Scan for the cell matching the given text and deliver its (X, Y) coordinate at center. 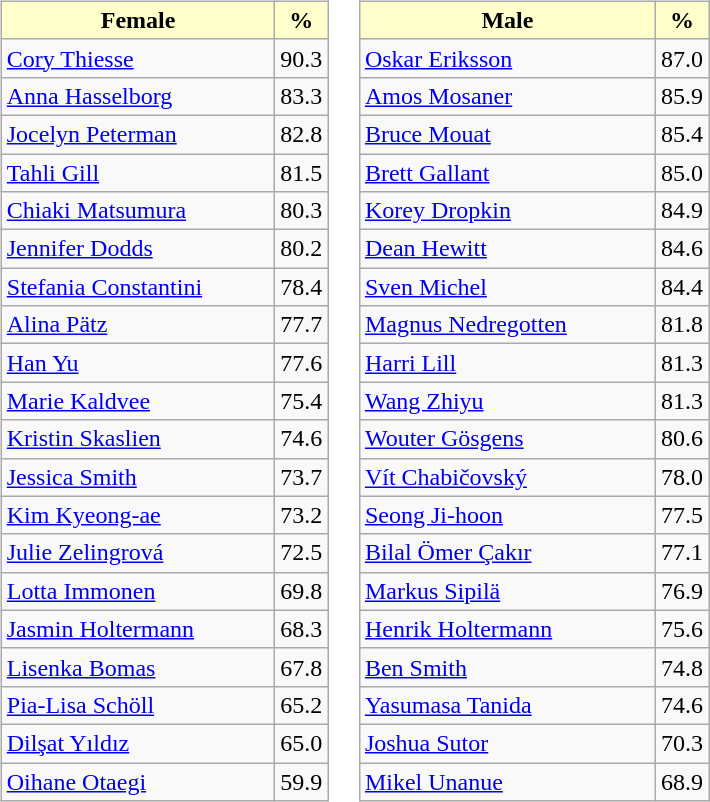
Dean Hewitt (507, 249)
Lotta Immonen (138, 591)
85.9 (682, 96)
Bilal Ömer Çakır (507, 553)
59.9 (302, 781)
Sven Michel (507, 287)
68.9 (682, 781)
67.8 (302, 667)
87.0 (682, 58)
73.7 (302, 477)
Wouter Gösgens (507, 439)
73.2 (302, 515)
78.0 (682, 477)
80.6 (682, 439)
Kristin Skaslien (138, 439)
75.6 (682, 629)
Alina Pätz (138, 325)
Chiaki Matsumura (138, 211)
Oihane Otaegi (138, 781)
Seong Ji-hoon (507, 515)
68.3 (302, 629)
Female (138, 20)
Wang Zhiyu (507, 401)
Anna Hasselborg (138, 96)
Kim Kyeong-ae (138, 515)
76.9 (682, 591)
Joshua Sutor (507, 743)
Brett Gallant (507, 173)
81.5 (302, 173)
Jasmin Holtermann (138, 629)
Harri Lill (507, 363)
80.3 (302, 211)
Tahli Gill (138, 173)
Bruce Mouat (507, 134)
Julie Zelingrová (138, 553)
65.0 (302, 743)
77.7 (302, 325)
77.6 (302, 363)
Lisenka Bomas (138, 667)
75.4 (302, 401)
83.3 (302, 96)
78.4 (302, 287)
Dilşat Yıldız (138, 743)
82.8 (302, 134)
Pia-Lisa Schöll (138, 705)
90.3 (302, 58)
Magnus Nedregotten (507, 325)
Markus Sipilä (507, 591)
Male (507, 20)
Oskar Eriksson (507, 58)
84.9 (682, 211)
77.1 (682, 553)
Henrik Holtermann (507, 629)
80.2 (302, 249)
Ben Smith (507, 667)
70.3 (682, 743)
Jocelyn Peterman (138, 134)
Amos Mosaner (507, 96)
Vít Chabičovský (507, 477)
Mikel Unanue (507, 781)
Marie Kaldvee (138, 401)
72.5 (302, 553)
Jennifer Dodds (138, 249)
Jessica Smith (138, 477)
85.0 (682, 173)
69.8 (302, 591)
85.4 (682, 134)
Stefania Constantini (138, 287)
Cory Thiesse (138, 58)
77.5 (682, 515)
81.8 (682, 325)
74.8 (682, 667)
Korey Dropkin (507, 211)
84.6 (682, 249)
Han Yu (138, 363)
84.4 (682, 287)
65.2 (302, 705)
Yasumasa Tanida (507, 705)
